Detect which cell encompasses the target text, then output its [x, y] center coordinate. 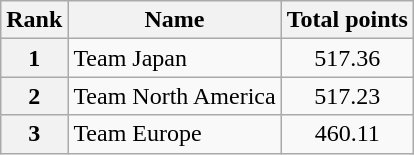
Team North America [174, 96]
Name [174, 20]
Team Japan [174, 58]
Total points [347, 20]
517.23 [347, 96]
3 [34, 134]
1 [34, 58]
2 [34, 96]
460.11 [347, 134]
Rank [34, 20]
Team Europe [174, 134]
517.36 [347, 58]
